Identify which cell holds the provided text, then report its (x, y) central coordinate. 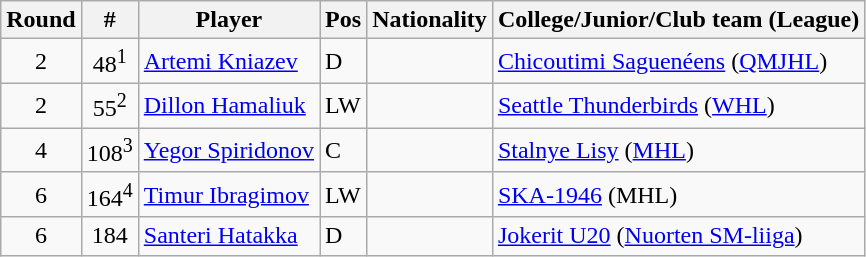
Chicoutimi Saguenéens (QMJHL) (678, 62)
Santeri Hatakka (228, 236)
Yegor Spiridonov (228, 150)
# (110, 20)
184 (110, 236)
Seattle Thunderbirds (WHL) (678, 106)
Nationality (430, 20)
1644 (110, 194)
SKA-1946 (MHL) (678, 194)
College/Junior/Club team (League) (678, 20)
4 (41, 150)
Dillon Hamaliuk (228, 106)
481 (110, 62)
552 (110, 106)
1083 (110, 150)
C (344, 150)
Artemi Kniazev (228, 62)
Player (228, 20)
Stalnye Lisy (MHL) (678, 150)
Round (41, 20)
Jokerit U20 (Nuorten SM-liiga) (678, 236)
Pos (344, 20)
Timur Ibragimov (228, 194)
